Find where the given text appears and provide that cell's center as [x, y] coordinate. 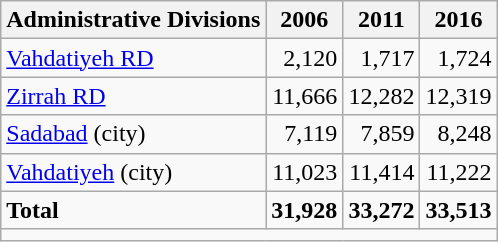
Administrative Divisions [134, 20]
2016 [458, 20]
11,222 [458, 172]
1,724 [458, 58]
Vahdatiyeh (city) [134, 172]
31,928 [304, 210]
2,120 [304, 58]
Vahdatiyeh RD [134, 58]
Sadabad (city) [134, 134]
11,023 [304, 172]
2006 [304, 20]
2011 [382, 20]
7,119 [304, 134]
Zirrah RD [134, 96]
33,513 [458, 210]
7,859 [382, 134]
8,248 [458, 134]
33,272 [382, 210]
11,414 [382, 172]
11,666 [304, 96]
Total [134, 210]
1,717 [382, 58]
12,282 [382, 96]
12,319 [458, 96]
